From the cell containing the given text, extract its center point as (X, Y) coordinate. 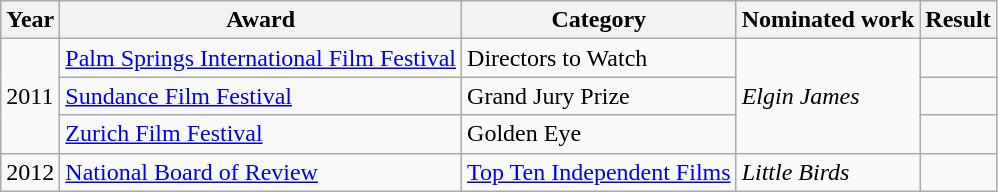
Grand Jury Prize (600, 96)
2011 (30, 96)
Year (30, 20)
Zurich Film Festival (261, 134)
National Board of Review (261, 172)
Sundance Film Festival (261, 96)
Top Ten Independent Films (600, 172)
Elgin James (828, 96)
Result (958, 20)
Little Birds (828, 172)
2012 (30, 172)
Nominated work (828, 20)
Award (261, 20)
Palm Springs International Film Festival (261, 58)
Golden Eye (600, 134)
Category (600, 20)
Directors to Watch (600, 58)
